For the text-containing cell, return its midpoint in (X, Y) coordinate format. 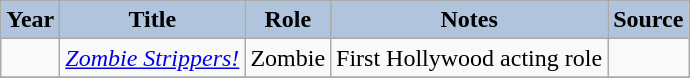
Zombie Strippers! (152, 58)
Year (30, 20)
Notes (470, 20)
Title (152, 20)
Role (288, 20)
First Hollywood acting role (470, 58)
Source (648, 20)
Zombie (288, 58)
